Determine the (x, y) coordinate at the center of the cell enclosing the given text.  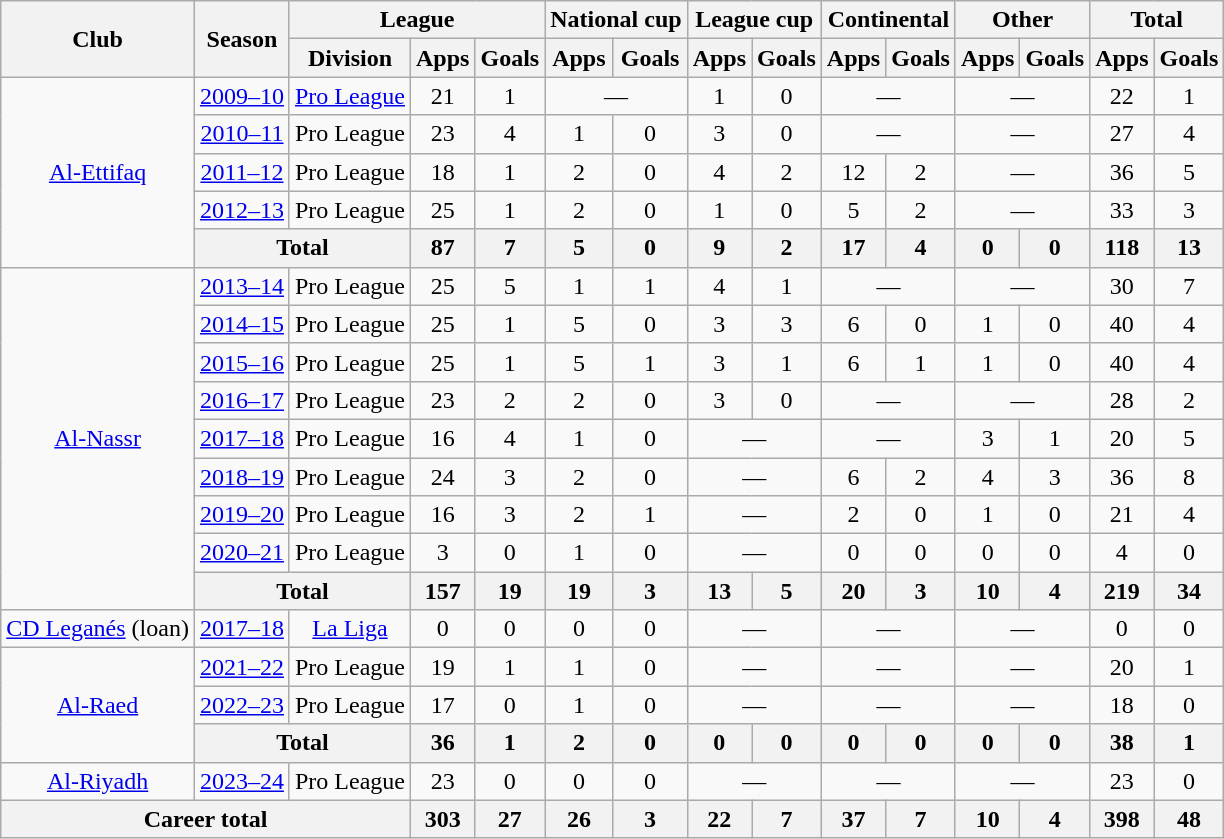
219 (1122, 591)
Continental (888, 20)
26 (579, 819)
34 (1189, 591)
12 (853, 172)
Al-Riyadh (98, 781)
Al-Nassr (98, 438)
303 (443, 819)
Career total (206, 819)
2023–24 (242, 781)
8 (1189, 477)
37 (853, 819)
157 (443, 591)
League (416, 20)
Season (242, 39)
2016–17 (242, 400)
9 (719, 248)
Club (98, 39)
398 (1122, 819)
2009–10 (242, 96)
2011–12 (242, 172)
24 (443, 477)
2012–13 (242, 210)
League cup (754, 20)
118 (1122, 248)
87 (443, 248)
33 (1122, 210)
2015–16 (242, 362)
2021–22 (242, 667)
Al-Raed (98, 705)
2013–14 (242, 286)
2010–11 (242, 134)
2022–23 (242, 705)
30 (1122, 286)
Al-Ettifaq (98, 172)
Division (350, 58)
2020–21 (242, 553)
48 (1189, 819)
2018–19 (242, 477)
CD Leganés (loan) (98, 629)
28 (1122, 400)
38 (1122, 743)
La Liga (350, 629)
2019–20 (242, 515)
2014–15 (242, 324)
Other (1022, 20)
National cup (616, 20)
